Determine the [x, y] coordinate at the center of the cell enclosing the given text.  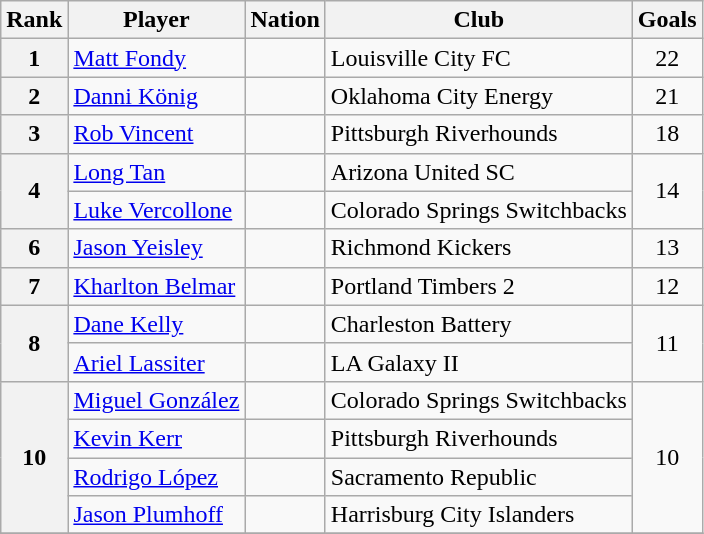
Rank [34, 20]
11 [667, 343]
Jason Plumhoff [156, 515]
Portland Timbers 2 [478, 286]
Player [156, 20]
Club [478, 20]
Long Tan [156, 172]
Luke Vercollone [156, 210]
1 [34, 58]
6 [34, 248]
Rodrigo López [156, 477]
Ariel Lassiter [156, 362]
Oklahoma City Energy [478, 96]
8 [34, 343]
Dane Kelly [156, 324]
Goals [667, 20]
22 [667, 58]
Sacramento Republic [478, 477]
Charleston Battery [478, 324]
Danni König [156, 96]
Kharlton Belmar [156, 286]
18 [667, 134]
Rob Vincent [156, 134]
2 [34, 96]
Richmond Kickers [478, 248]
Kevin Kerr [156, 438]
Arizona United SC [478, 172]
Harrisburg City Islanders [478, 515]
12 [667, 286]
7 [34, 286]
Jason Yeisley [156, 248]
LA Galaxy II [478, 362]
13 [667, 248]
Nation [285, 20]
Matt Fondy [156, 58]
21 [667, 96]
Louisville City FC [478, 58]
14 [667, 191]
3 [34, 134]
Miguel González [156, 400]
4 [34, 191]
